Extract the [X, Y] coordinate from the center of the cell holding the provided text.  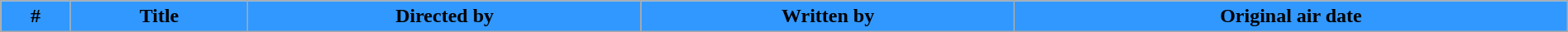
Title [159, 16]
# [36, 16]
Written by [827, 16]
Original air date [1292, 16]
Directed by [445, 16]
